Extract the (x, y) coordinate from the center of the cell holding the provided text.  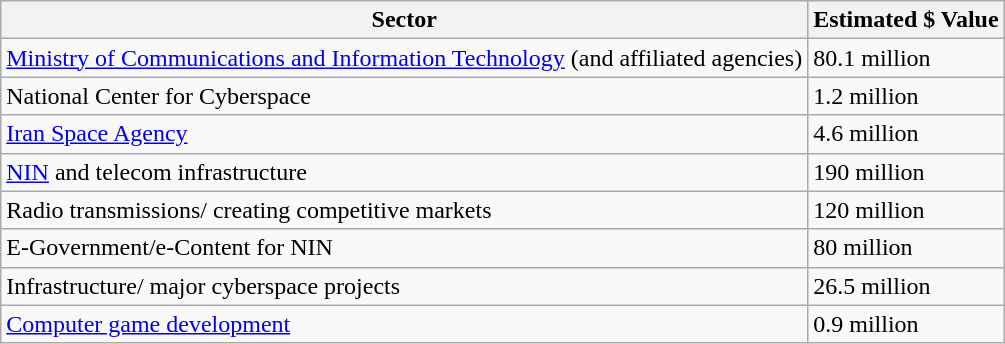
80 million (906, 248)
Infrastructure/ major cyberspace projects (404, 286)
E-Government/e-Content for NIN (404, 248)
Iran Space Agency (404, 134)
4.6 million (906, 134)
190 million (906, 172)
0.9 million (906, 324)
26.5 million (906, 286)
Estimated $ Value (906, 20)
Sector (404, 20)
National Center for Cyberspace (404, 96)
1.2 million (906, 96)
80.1 million (906, 58)
Radio transmissions/ creating competitive markets (404, 210)
120 million (906, 210)
Ministry of Communications and Information Technology (and affiliated agencies) (404, 58)
Computer game development (404, 324)
NIN and telecom infrastructure (404, 172)
